Capture the cell that displays the provided text and extract its [x, y] central coordinate. 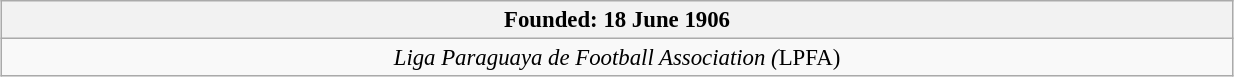
Founded: 18 June 1906 [618, 20]
Liga Paraguaya de Football Association (LPFA) [618, 57]
